Pinpoint the cell where the given text exists, returning its (X, Y) midpoint coordinate. 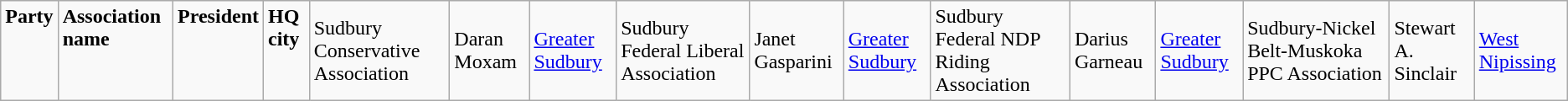
Janet Gasparini (797, 50)
Sudbury Conservative Association (379, 50)
Sudbury-Nickel Belt-Muskoka PPC Association (1317, 50)
Association name (116, 50)
HQ city (286, 50)
Daran Moxam (489, 50)
Party (29, 50)
West Nipissing (1521, 50)
Sudbury Federal Liberal Association (683, 50)
Stewart A. Sinclair (1432, 50)
Darius Garneau (1112, 50)
Sudbury Federal NDP Riding Association (1000, 50)
President (219, 50)
